Find where the given text appears and provide that cell's center as (x, y) coordinate. 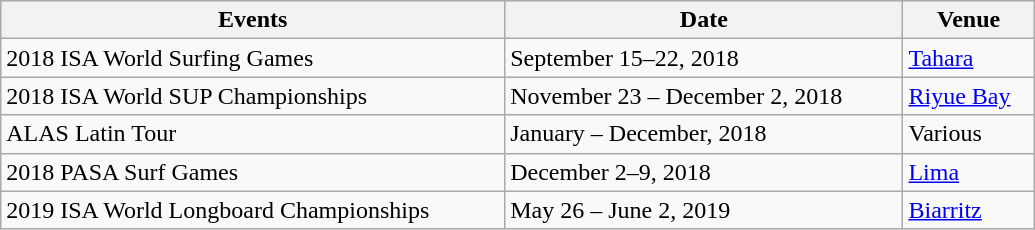
Riyue Bay (968, 96)
Venue (968, 20)
Various (968, 134)
2018 ISA World Surfing Games (253, 58)
2018 PASA Surf Games (253, 172)
Lima (968, 172)
Events (253, 20)
December 2–9, 2018 (704, 172)
Tahara (968, 58)
January – December, 2018 (704, 134)
Biarritz (968, 210)
November 23 – December 2, 2018 (704, 96)
2019 ISA World Longboard Championships (253, 210)
May 26 – June 2, 2019 (704, 210)
Date (704, 20)
ALAS Latin Tour (253, 134)
2018 ISA World SUP Championships (253, 96)
September 15–22, 2018 (704, 58)
